Locate the cell with the specified text and output its [X, Y] center coordinate. 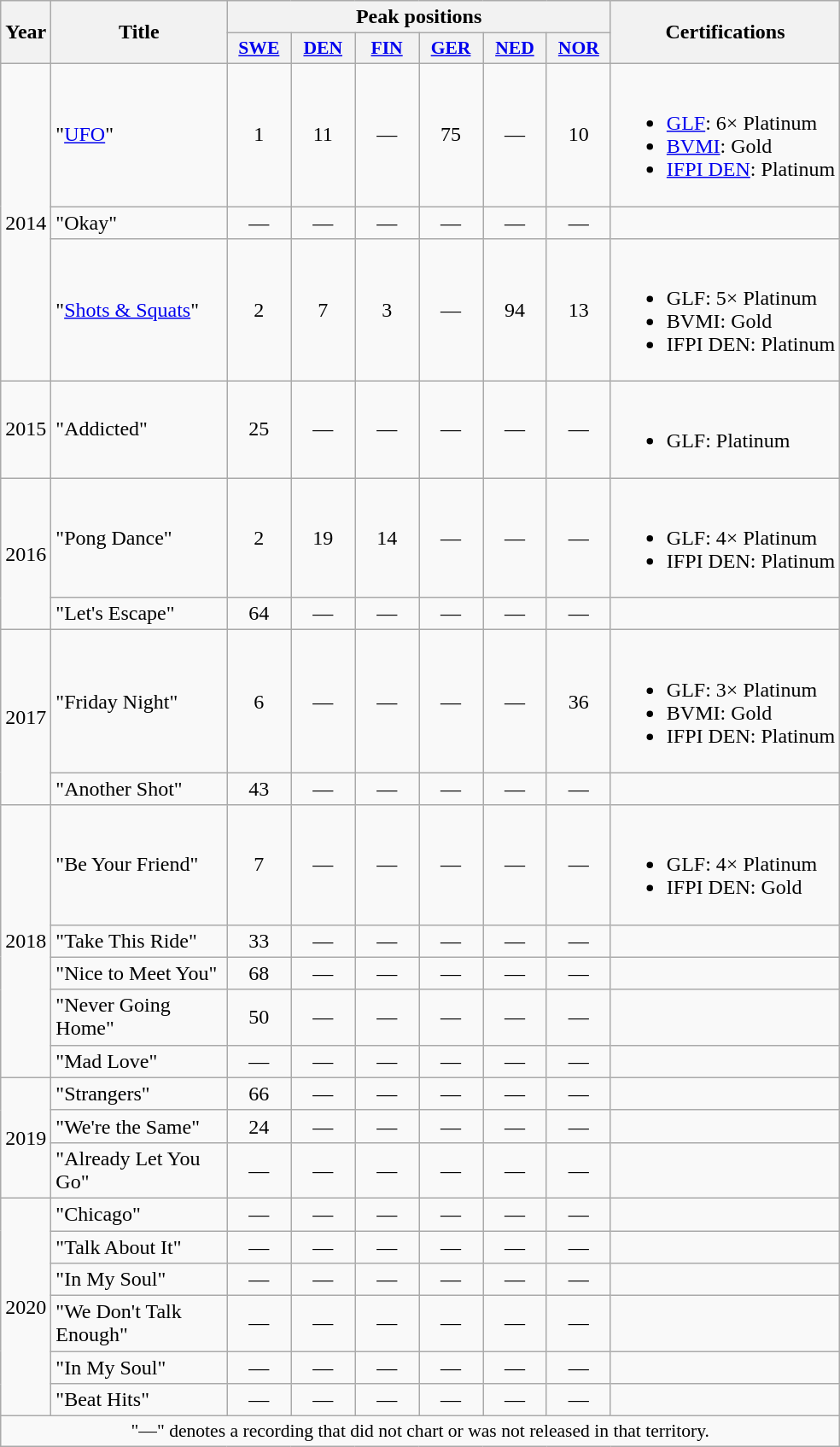
66 [260, 1094]
"—" denotes a recording that did not chart or was not released in that territory. [420, 1432]
"Let's Escape" [139, 614]
3 [388, 311]
GLF: 4× PlatinumIFPI DEN: Platinum [725, 538]
14 [388, 538]
FIN [388, 49]
2014 [26, 222]
"Strangers" [139, 1094]
Year [26, 32]
GLF: Platinum [725, 430]
24 [260, 1126]
11 [323, 135]
"Never Going Home" [139, 1018]
GLF: 5× PlatinumBVMI: GoldIFPI DEN: Platinum [725, 311]
"Take This Ride" [139, 941]
68 [260, 973]
GLF: 4× PlatinumIFPI DEN: Gold [725, 865]
19 [323, 538]
Peak positions [418, 17]
DEN [323, 49]
"Another Shot" [139, 789]
33 [260, 941]
6 [260, 702]
"Be Your Friend" [139, 865]
Title [139, 32]
"Chicago" [139, 1214]
2016 [26, 554]
"Already Let You Go" [139, 1170]
"Mad Love" [139, 1061]
36 [579, 702]
Certifications [725, 32]
2020 [26, 1306]
"We're the Same" [139, 1126]
"Okay" [139, 223]
94 [516, 311]
NOR [579, 49]
GLF: 6× PlatinumBVMI: GoldIFPI DEN: Platinum [725, 135]
13 [579, 311]
"Addicted" [139, 430]
NED [516, 49]
25 [260, 430]
1 [260, 135]
64 [260, 614]
2015 [26, 430]
10 [579, 135]
50 [260, 1018]
43 [260, 789]
SWE [260, 49]
2017 [26, 717]
"Shots & Squats" [139, 311]
"Talk About It" [139, 1247]
"We Don't Talk Enough" [139, 1323]
"Nice to Meet You" [139, 973]
"Beat Hits" [139, 1400]
"Pong Dance" [139, 538]
GLF: 3× PlatinumBVMI: GoldIFPI DEN: Platinum [725, 702]
"UFO" [139, 135]
2018 [26, 941]
75 [451, 135]
GER [451, 49]
2019 [26, 1137]
"Friday Night" [139, 702]
